Pinpoint the cell where the given text exists, returning its [x, y] midpoint coordinate. 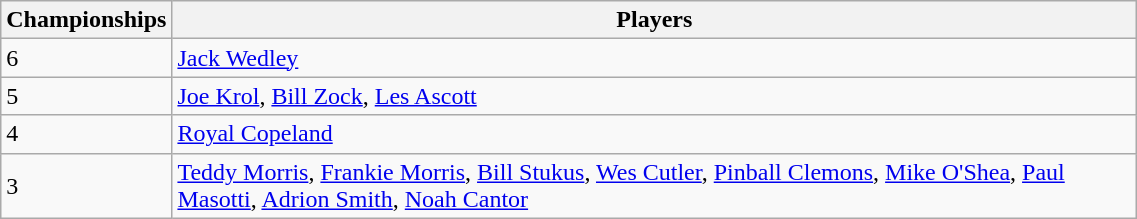
Players [654, 20]
5 [86, 96]
Championships [86, 20]
Teddy Morris, Frankie Morris, Bill Stukus, Wes Cutler, Pinball Clemons, Mike O'Shea, Paul Masotti, Adrion Smith, Noah Cantor [654, 186]
3 [86, 186]
6 [86, 58]
Joe Krol, Bill Zock, Les Ascott [654, 96]
Royal Copeland [654, 134]
4 [86, 134]
Jack Wedley [654, 58]
